Locate the cell with the specified text and output its (x, y) center coordinate. 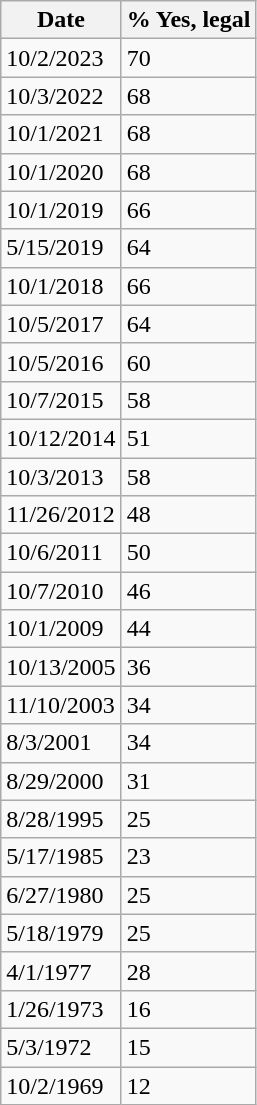
11/26/2012 (61, 515)
8/28/1995 (61, 819)
10/3/2022 (61, 96)
1/26/1973 (61, 1009)
10/7/2015 (61, 400)
10/2/2023 (61, 58)
60 (188, 362)
10/5/2016 (61, 362)
10/3/2013 (61, 477)
6/27/1980 (61, 895)
% Yes, legal (188, 20)
12 (188, 1085)
31 (188, 781)
5/15/2019 (61, 248)
Date (61, 20)
46 (188, 591)
70 (188, 58)
10/1/2021 (61, 134)
11/10/2003 (61, 705)
10/7/2010 (61, 591)
48 (188, 515)
51 (188, 438)
10/6/2011 (61, 553)
28 (188, 971)
50 (188, 553)
10/1/2009 (61, 629)
10/12/2014 (61, 438)
5/18/1979 (61, 933)
10/1/2018 (61, 286)
15 (188, 1047)
10/2/1969 (61, 1085)
4/1/1977 (61, 971)
16 (188, 1009)
10/13/2005 (61, 667)
10/1/2020 (61, 172)
36 (188, 667)
44 (188, 629)
8/3/2001 (61, 743)
10/1/2019 (61, 210)
10/5/2017 (61, 324)
23 (188, 857)
5/17/1985 (61, 857)
8/29/2000 (61, 781)
5/3/1972 (61, 1047)
